From the cell containing the given text, extract its center point as [x, y] coordinate. 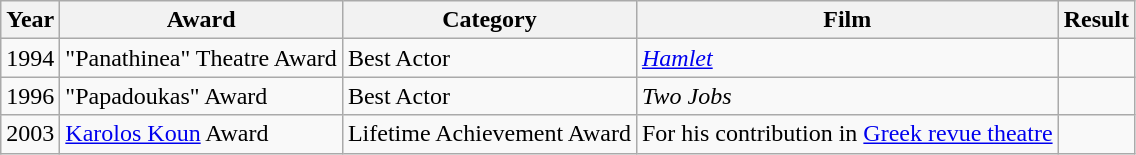
"Papadoukas" Award [202, 96]
2003 [30, 134]
Two Jobs [847, 96]
For his contribution in Greek revue theatre [847, 134]
Film [847, 20]
Award [202, 20]
Hamlet [847, 58]
Lifetime Achievement Award [489, 134]
1996 [30, 96]
"Panathinea" Theatre Award [202, 58]
1994 [30, 58]
Karolos Koun Award [202, 134]
Year [30, 20]
Result [1096, 20]
Category [489, 20]
